Scan for the cell matching the given text and deliver its [x, y] coordinate at center. 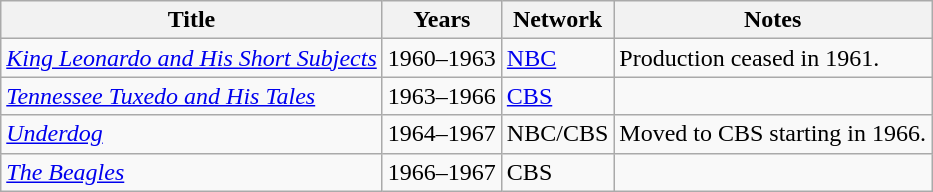
Moved to CBS starting in 1966. [773, 134]
NBC [557, 58]
King Leonardo and His Short Subjects [192, 58]
1966–1967 [442, 172]
Years [442, 20]
1964–1967 [442, 134]
Notes [773, 20]
Underdog [192, 134]
NBC/CBS [557, 134]
Network [557, 20]
1963–1966 [442, 96]
Title [192, 20]
The Beagles [192, 172]
Tennessee Tuxedo and His Tales [192, 96]
Production ceased in 1961. [773, 58]
1960–1963 [442, 58]
